For the text-containing cell, return its midpoint in [x, y] coordinate format. 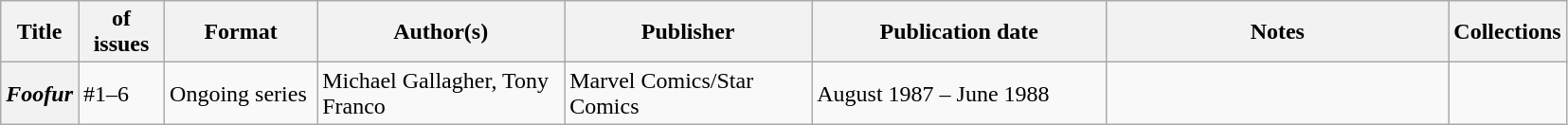
Marvel Comics/Star Comics [688, 93]
Collections [1507, 32]
of issues [121, 32]
Michael Gallagher, Tony Franco [442, 93]
Author(s) [442, 32]
Publisher [688, 32]
#1–6 [121, 93]
Publication date [959, 32]
Ongoing series [241, 93]
Format [241, 32]
Title [40, 32]
August 1987 – June 1988 [959, 93]
Foofur [40, 93]
Notes [1277, 32]
